Determine the (X, Y) coordinate at the center of the cell enclosing the given text.  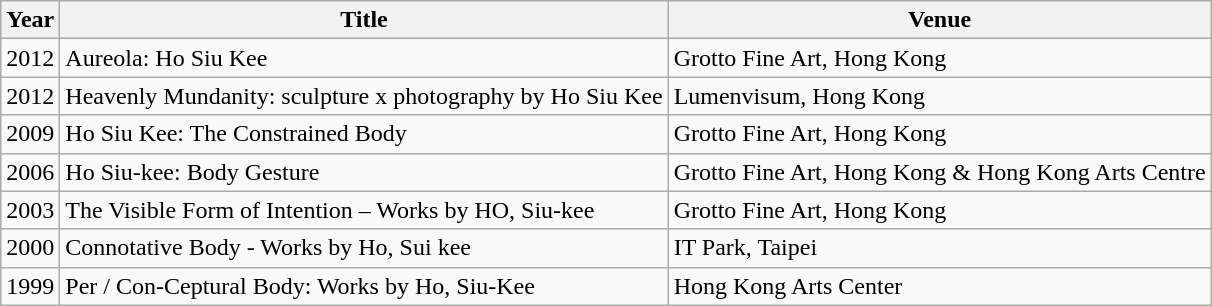
2009 (30, 134)
Lumenvisum, Hong Kong (940, 96)
Year (30, 20)
Title (364, 20)
Ho Siu Kee: The Constrained Body (364, 134)
2006 (30, 172)
The Visible Form of Intention – Works by HO, Siu-kee (364, 210)
Grotto Fine Art, Hong Kong & Hong Kong Arts Centre (940, 172)
Ho Siu-kee: Body Gesture (364, 172)
Hong Kong Arts Center (940, 286)
Per / Con-Ceptural Body: Works by Ho, Siu-Kee (364, 286)
IT Park, Taipei (940, 248)
Venue (940, 20)
Aureola: Ho Siu Kee (364, 58)
Heavenly Mundanity: sculpture x photography by Ho Siu Kee (364, 96)
2003 (30, 210)
2000 (30, 248)
Connotative Body - Works by Ho, Sui kee (364, 248)
1999 (30, 286)
